Identify which cell holds the provided text, then report its (x, y) central coordinate. 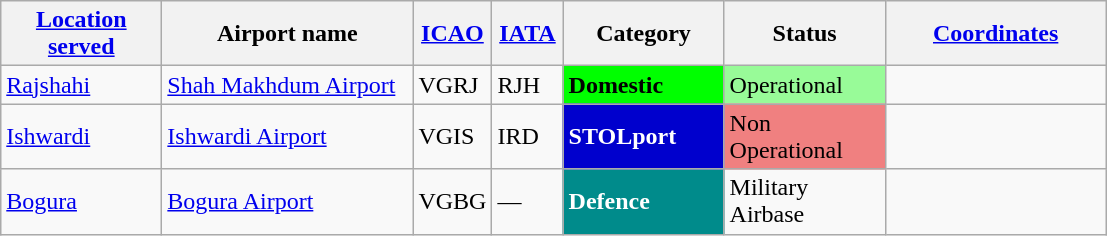
Operational (804, 85)
Military Airbase (804, 202)
Ishwardi Airport (288, 136)
IATA (528, 34)
VGIS (452, 136)
Ishwardi (82, 136)
STOLport (644, 136)
Rajshahi (82, 85)
Location served (82, 34)
Bogura Airport (288, 202)
— (528, 202)
Status (804, 34)
Shah Makhdum Airport (288, 85)
ICAO (452, 34)
Coordinates (996, 34)
Bogura (82, 202)
Non Operational (804, 136)
Defence (644, 202)
VGBG (452, 202)
RJH (528, 85)
Category (644, 34)
Airport name (288, 34)
IRD (528, 136)
Domestic (644, 85)
VGRJ (452, 85)
